Provide the (X, Y) coordinate of the cell's center where the given text is located.  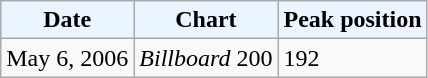
Date (68, 20)
192 (352, 58)
Chart (206, 20)
Peak position (352, 20)
May 6, 2006 (68, 58)
Billboard 200 (206, 58)
